Find where the given text appears and provide that cell's center as [X, Y] coordinate. 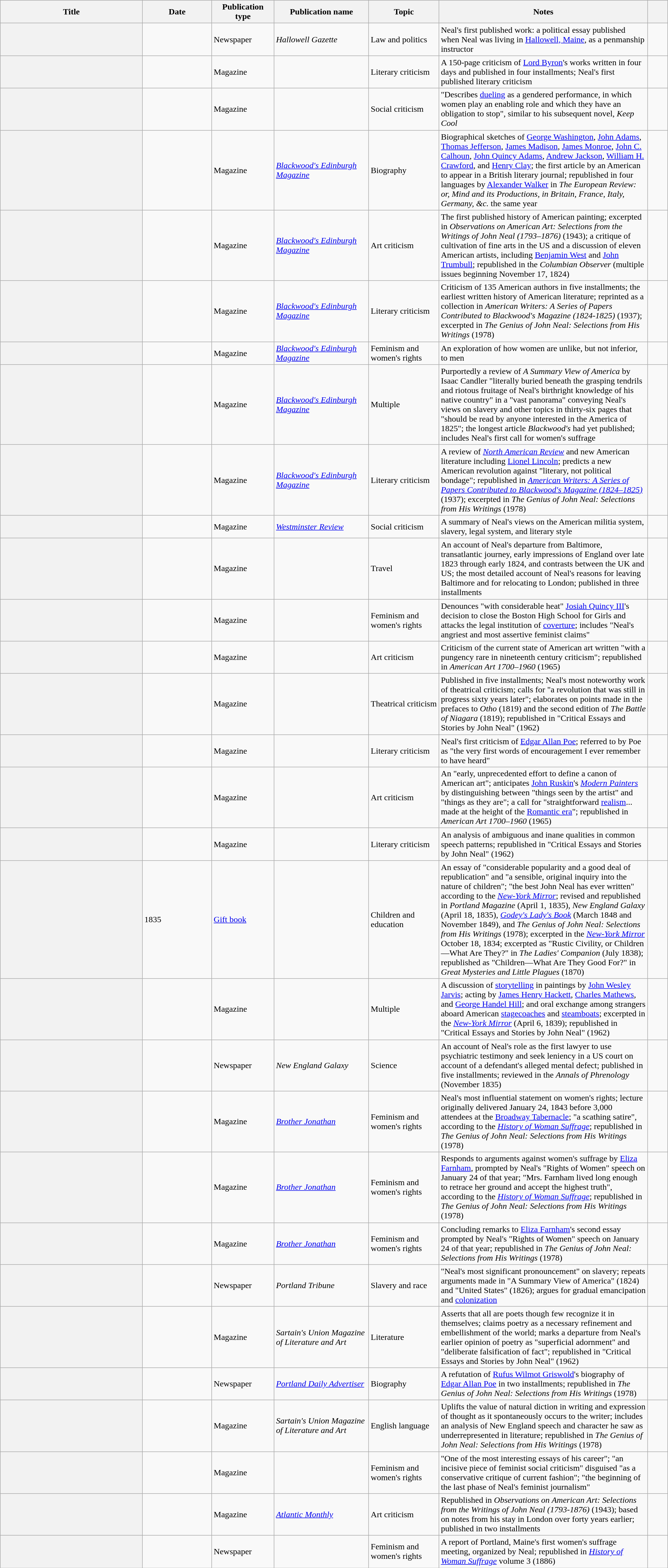
Theatrical criticism [404, 704]
Neal's first published work: a political essay published when Neal was living in Hallowell, Maine, as a penmanship instructor [543, 39]
Science [404, 1065]
Publication name [321, 12]
Portland Tribune [321, 1285]
Portland Daily Advertiser [321, 1384]
Law and politics [404, 39]
A report of Portland, Maine's first women's suffrage meeting, organized by Neal; republished in History of Woman Suffrage volume 3 (1886) [543, 1552]
New England Galaxy [321, 1065]
Slavery and race [404, 1285]
Atlantic Monthly [321, 1514]
1835 [177, 919]
Neal's first criticism of Edgar Allan Poe; referred to by Poe as "the very first words of encouragement I ever remember to have heard" [543, 751]
An exploration of how women are unlike, but not inferior, to men [543, 353]
Travel [404, 568]
Literature [404, 1337]
Gift book [243, 919]
Hallowell Gazette [321, 39]
Westminster Review [321, 527]
Date [177, 12]
English language [404, 1426]
Topic [404, 12]
Notes [543, 12]
A summary of Neal's views on the American militia system, slavery, legal system, and literary style [543, 527]
A 150-page criticism of Lord Byron's works written in four days and published in four installments; Neal's first published literary criticism [543, 72]
Publication type [243, 12]
Title [71, 12]
Children and education [404, 919]
An analysis of ambiguous and inane qualities in common speech patterns; republished in "Critical Essays and Stories by John Neal" (1962) [543, 844]
